Detect which cell encompasses the target text, then output its [x, y] center coordinate. 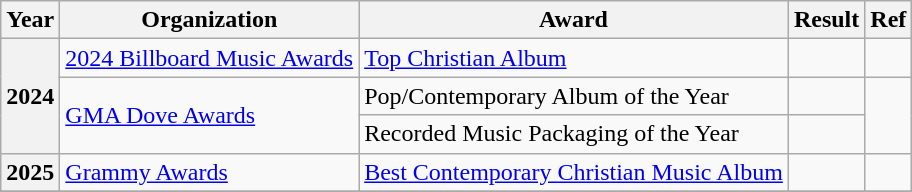
Organization [210, 20]
Result [826, 20]
2024 [30, 96]
Pop/Contemporary Album of the Year [574, 96]
Ref [888, 20]
Grammy Awards [210, 172]
2024 Billboard Music Awards [210, 58]
Best Contemporary Christian Music Album [574, 172]
Year [30, 20]
Award [574, 20]
2025 [30, 172]
GMA Dove Awards [210, 115]
Top Christian Album [574, 58]
Recorded Music Packaging of the Year [574, 134]
